Scan for the cell matching the given text and deliver its [x, y] coordinate at center. 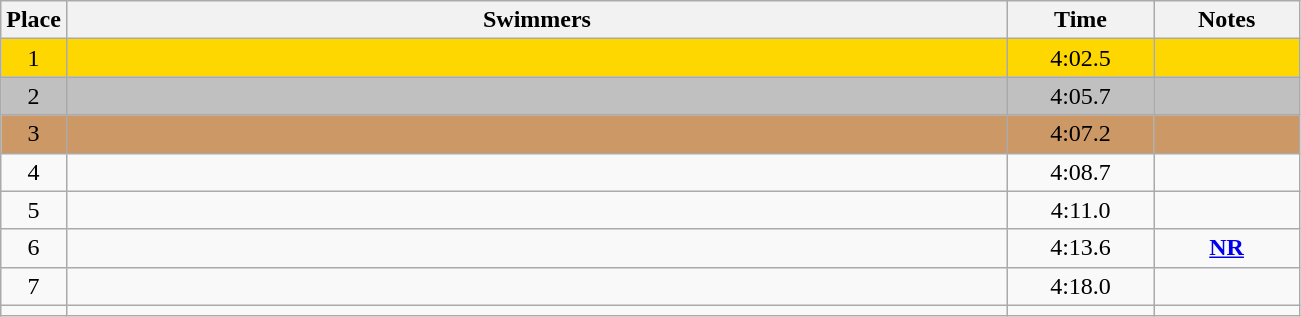
4:18.0 [1081, 286]
4:05.7 [1081, 96]
NR [1227, 248]
4:11.0 [1081, 210]
Swimmers [536, 20]
7 [34, 286]
Time [1081, 20]
3 [34, 134]
2 [34, 96]
6 [34, 248]
Place [34, 20]
4:13.6 [1081, 248]
4:08.7 [1081, 172]
5 [34, 210]
4 [34, 172]
Notes [1227, 20]
4:02.5 [1081, 58]
1 [34, 58]
4:07.2 [1081, 134]
